Provide the (X, Y) coordinate of the cell's center where the given text is located.  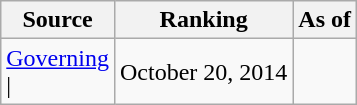
Ranking (203, 20)
Governing| (58, 72)
Source (58, 20)
October 20, 2014 (203, 72)
As of (325, 20)
